Detect which cell encompasses the target text, then output its (x, y) center coordinate. 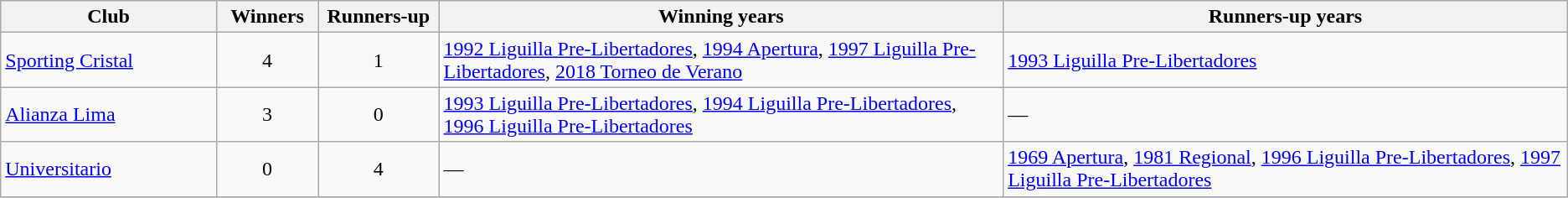
Runners-up (379, 17)
1 (379, 60)
Alianza Lima (109, 114)
Runners-up years (1286, 17)
1993 Liguilla Pre-Libertadores, 1994 Liguilla Pre-Libertadores, 1996 Liguilla Pre-Libertadores (721, 114)
1993 Liguilla Pre-Libertadores (1286, 60)
Winners (268, 17)
1969 Apertura, 1981 Regional, 1996 Liguilla Pre-Libertadores, 1997 Liguilla Pre-Libertadores (1286, 169)
Club (109, 17)
3 (268, 114)
Universitario (109, 169)
Sporting Cristal (109, 60)
Winning years (721, 17)
1992 Liguilla Pre-Libertadores, 1994 Apertura, 1997 Liguilla Pre-Libertadores, 2018 Torneo de Verano (721, 60)
